Scan for the cell matching the given text and deliver its (x, y) coordinate at center. 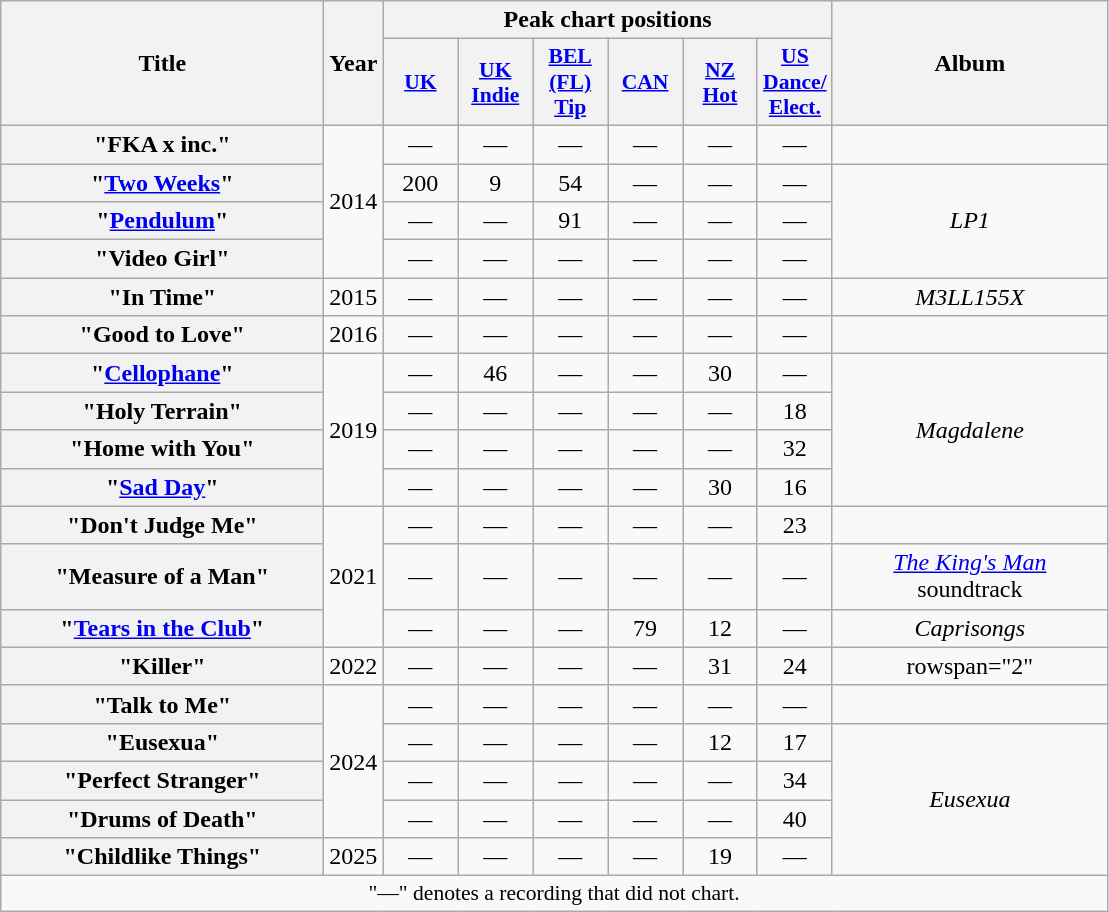
16 (794, 487)
54 (570, 183)
40 (794, 819)
"Sad Day" (162, 487)
2024 (354, 761)
"FKA x inc." (162, 144)
2014 (354, 201)
24 (794, 666)
"—" denotes a recording that did not chart. (554, 894)
2025 (354, 857)
"Cellophane" (162, 373)
2016 (354, 335)
9 (496, 183)
"Pendulum" (162, 221)
91 (570, 221)
46 (496, 373)
USDance/Elect. (794, 82)
"Talk to Me" (162, 704)
18 (794, 411)
"Childlike Things" (162, 857)
UKIndie (496, 82)
"Home with You" (162, 449)
"Two Weeks" (162, 183)
"Drums of Death" (162, 819)
Caprisongs (970, 628)
NZHot (720, 82)
BEL(FL)Tip (570, 82)
2022 (354, 666)
UK (420, 82)
M3LL155X (970, 297)
200 (420, 183)
"Eusexua" (162, 742)
"Killer" (162, 666)
"Good to Love" (162, 335)
Year (354, 64)
2019 (354, 430)
"Perfect Stranger" (162, 780)
"Measure of a Man" (162, 576)
23 (794, 525)
"Don't Judge Me" (162, 525)
"Tears in the Club" (162, 628)
34 (794, 780)
LP1 (970, 221)
"Holy Terrain" (162, 411)
Magdalene (970, 430)
Peak chart positions (608, 20)
Album (970, 64)
31 (720, 666)
The King's Man soundtrack (970, 576)
19 (720, 857)
17 (794, 742)
Title (162, 64)
79 (646, 628)
2021 (354, 576)
"Video Girl" (162, 259)
2015 (354, 297)
32 (794, 449)
Eusexua (970, 799)
CAN (646, 82)
rowspan="2" (970, 666)
"In Time" (162, 297)
